For the text-containing cell, return its midpoint in [X, Y] coordinate format. 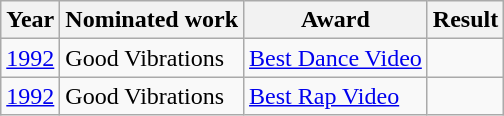
Best Rap Video [336, 96]
Nominated work [152, 20]
Award [336, 20]
Result [465, 20]
Year [30, 20]
Best Dance Video [336, 58]
